Search for the cell housing the specified text and yield its [X, Y] center coordinate. 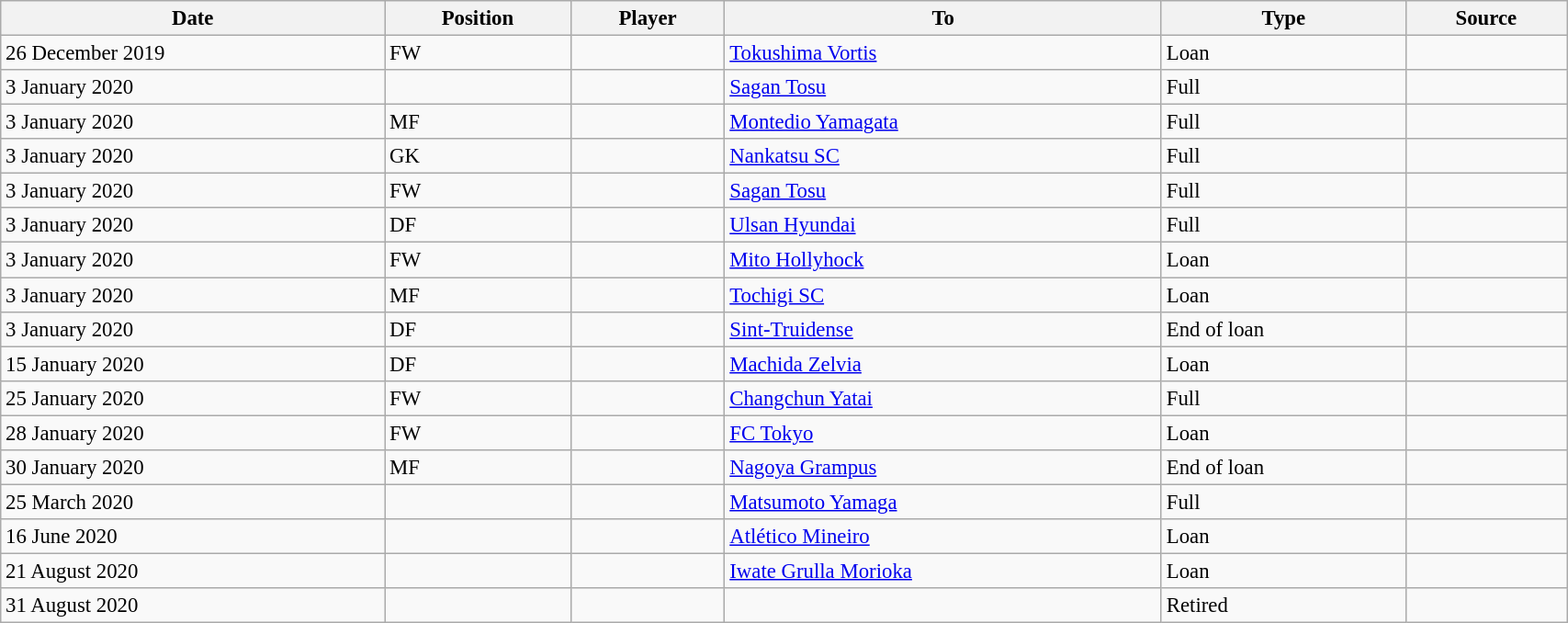
To [943, 18]
25 March 2020 [193, 502]
Atlético Mineiro [943, 537]
Date [193, 18]
Iwate Grulla Morioka [943, 571]
Mito Hollyhock [943, 260]
Nankatsu SC [943, 156]
Matsumoto Yamaga [943, 502]
Player [648, 18]
Sint-Truidense [943, 329]
Source [1486, 18]
Machida Zelvia [943, 364]
30 January 2020 [193, 468]
26 December 2019 [193, 53]
Ulsan Hyundai [943, 225]
GK [478, 156]
FC Tokyo [943, 433]
25 January 2020 [193, 398]
28 January 2020 [193, 433]
Tokushima Vortis [943, 53]
Nagoya Grampus [943, 468]
Tochigi SC [943, 295]
Montedio Yamagata [943, 122]
Type [1283, 18]
Position [478, 18]
Retired [1283, 606]
Changchun Yatai [943, 398]
31 August 2020 [193, 606]
21 August 2020 [193, 571]
15 January 2020 [193, 364]
16 June 2020 [193, 537]
